Return [X, Y] of the center of cell containing provided text 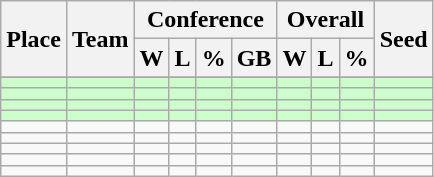
Place [34, 39]
Team [100, 39]
Conference [206, 20]
GB [254, 58]
Overall [326, 20]
Seed [404, 39]
